Determine the (X, Y) coordinate at the center of the cell enclosing the given text.  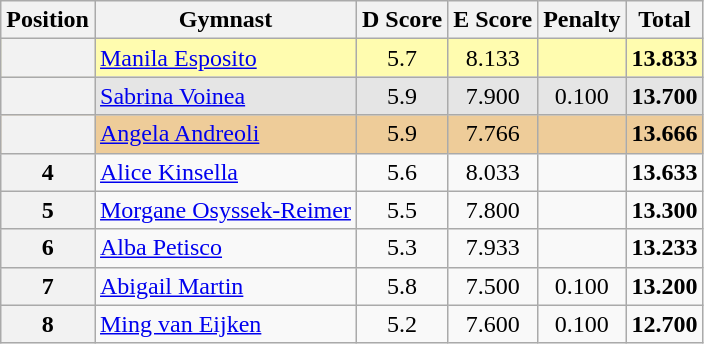
Manila Esposito (225, 58)
7.500 (493, 286)
5 (48, 210)
12.700 (664, 324)
8.033 (493, 172)
Penalty (582, 20)
6 (48, 248)
5.5 (402, 210)
7.600 (493, 324)
E Score (493, 20)
13.200 (664, 286)
7.900 (493, 96)
5.8 (402, 286)
5.3 (402, 248)
13.233 (664, 248)
Alice Kinsella (225, 172)
5.2 (402, 324)
D Score (402, 20)
8.133 (493, 58)
5.7 (402, 58)
Alba Petisco (225, 248)
Abigail Martin (225, 286)
Ming van Eijken (225, 324)
Angela Andreoli (225, 134)
7 (48, 286)
Position (48, 20)
8 (48, 324)
5.6 (402, 172)
13.633 (664, 172)
13.300 (664, 210)
13.833 (664, 58)
4 (48, 172)
7.933 (493, 248)
Total (664, 20)
Sabrina Voinea (225, 96)
13.666 (664, 134)
7.800 (493, 210)
Morgane Osyssek-Reimer (225, 210)
Gymnast (225, 20)
7.766 (493, 134)
13.700 (664, 96)
